Return [x, y] of the center of cell containing provided text 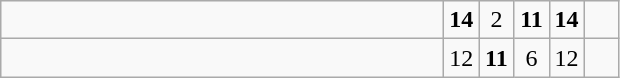
2 [496, 20]
6 [532, 58]
